Identify which cell holds the provided text, then report its [X, Y] central coordinate. 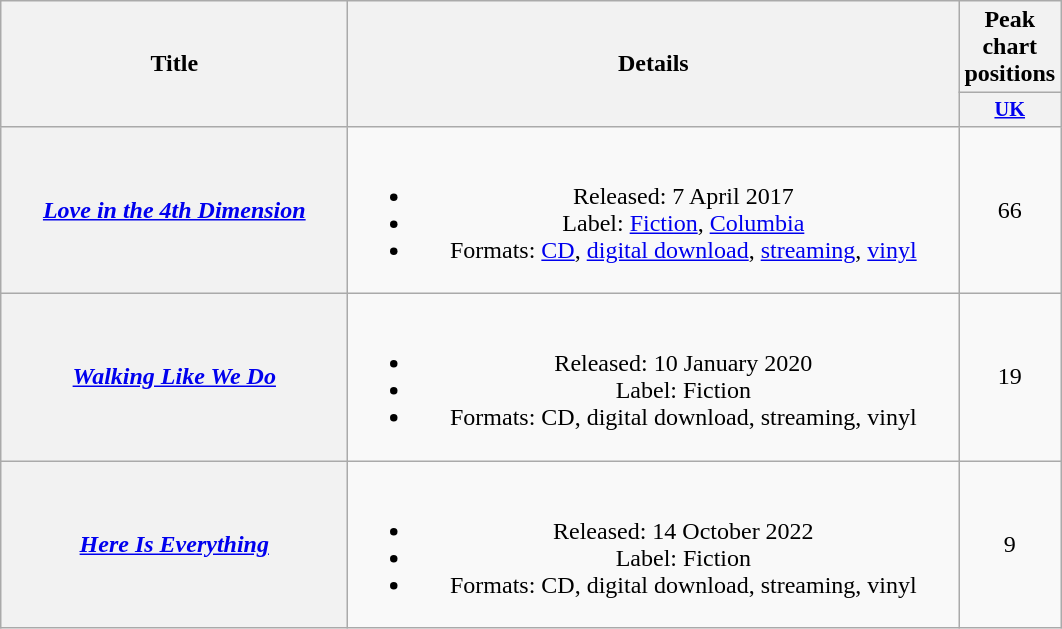
Released: 7 April 2017Label: Fiction, ColumbiaFormats: CD, digital download, streaming, vinyl [654, 210]
Details [654, 64]
Here Is Everything [174, 544]
Walking Like We Do [174, 378]
66 [1010, 210]
9 [1010, 544]
UK [1010, 110]
19 [1010, 378]
Title [174, 64]
Released: 14 October 2022Label: FictionFormats: CD, digital download, streaming, vinyl [654, 544]
Peak chart positions [1010, 47]
Love in the 4th Dimension [174, 210]
Released: 10 January 2020Label: FictionFormats: CD, digital download, streaming, vinyl [654, 378]
